For the text-containing cell, return its midpoint in [X, Y] coordinate format. 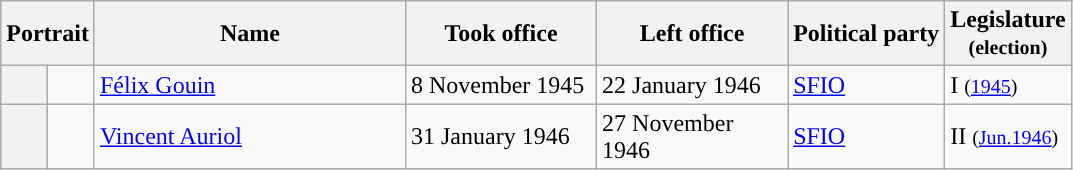
Vincent Auriol [250, 136]
8 November 1945 [500, 85]
31 January 1946 [500, 136]
Félix Gouin [250, 85]
I (1945) [1008, 85]
II (Jun.1946) [1008, 136]
Name [250, 34]
Portrait [48, 34]
Political party [866, 34]
Left office [692, 34]
22 January 1946 [692, 85]
27 November 1946 [692, 136]
Took office [500, 34]
Legislature(election) [1008, 34]
